Identify which cell holds the provided text, then report its [X, Y] central coordinate. 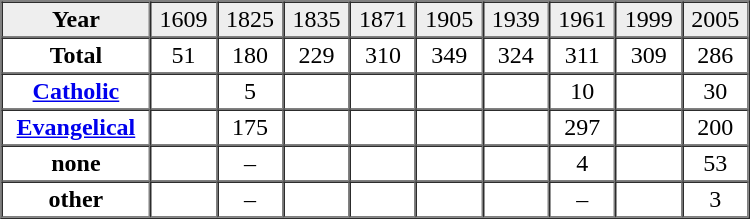
4 [582, 164]
229 [316, 56]
1961 [582, 20]
5 [250, 92]
349 [449, 56]
310 [383, 56]
1939 [516, 20]
1825 [250, 20]
309 [648, 56]
175 [250, 128]
Catholic [76, 92]
1871 [383, 20]
1835 [316, 20]
200 [716, 128]
Total [76, 56]
1999 [648, 20]
30 [716, 92]
3 [716, 200]
180 [250, 56]
286 [716, 56]
324 [516, 56]
2005 [716, 20]
53 [716, 164]
10 [582, 92]
Year [76, 20]
Evangelical [76, 128]
1905 [449, 20]
none [76, 164]
1609 [183, 20]
51 [183, 56]
311 [582, 56]
297 [582, 128]
other [76, 200]
